Identify which cell holds the provided text, then report its (x, y) central coordinate. 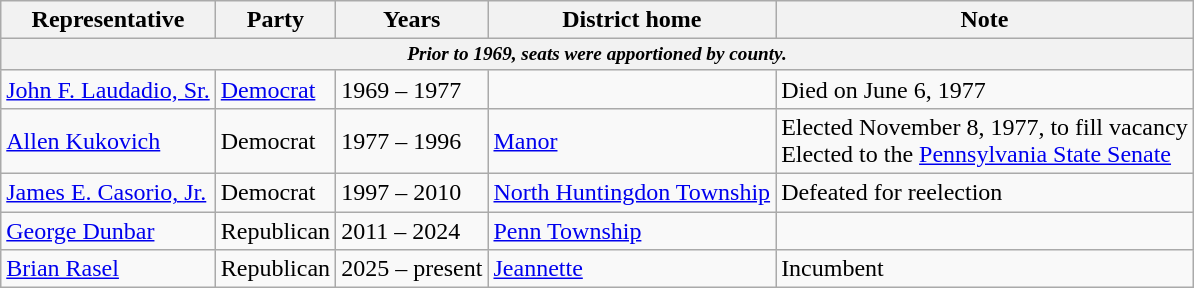
North Huntingdon Township (632, 193)
Note (985, 20)
2011 – 2024 (412, 231)
Died on June 6, 1977 (985, 89)
Penn Township (632, 231)
Elected November 8, 1977, to fill vacancyElected to the Pennsylvania State Senate (985, 142)
Party (275, 20)
District home (632, 20)
1969 – 1977 (412, 89)
James E. Casorio, Jr. (108, 193)
Prior to 1969, seats were apportioned by county. (597, 55)
Incumbent (985, 269)
Brian Rasel (108, 269)
Jeannette (632, 269)
1997 – 2010 (412, 193)
Manor (632, 142)
George Dunbar (108, 231)
Representative (108, 20)
John F. Laudadio, Sr. (108, 89)
Allen Kukovich (108, 142)
Years (412, 20)
1977 – 1996 (412, 142)
Defeated for reelection (985, 193)
2025 – present (412, 269)
